Provide the (X, Y) coordinate of the cell's center where the given text is located.  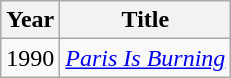
Paris Is Burning (146, 58)
1990 (30, 58)
Title (146, 20)
Year (30, 20)
